Pinpoint the cell where the given text exists, returning its [x, y] midpoint coordinate. 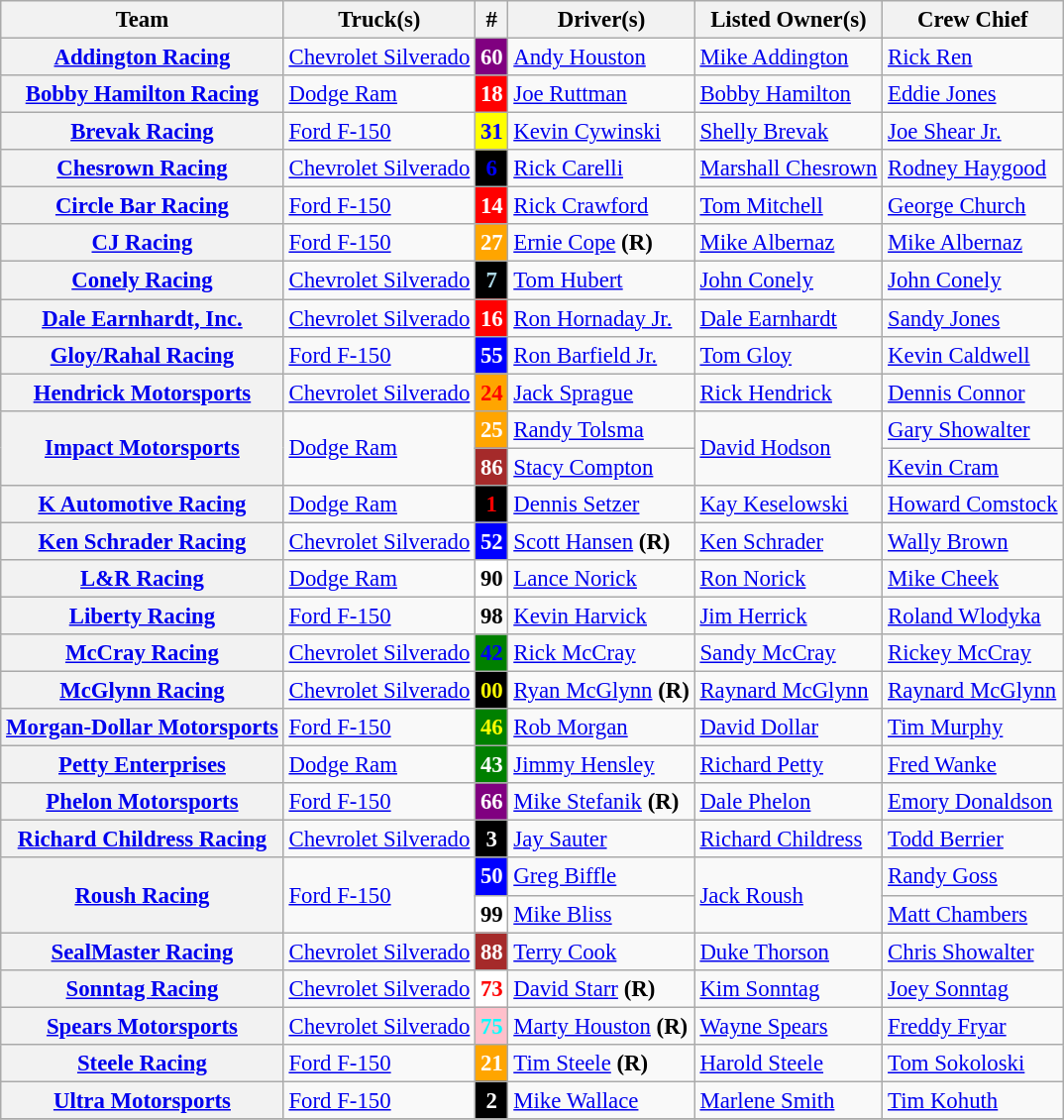
Howard Comstock [973, 504]
Joe Ruttman [601, 94]
Ryan McGlynn (R) [601, 691]
K Automotive Racing [143, 504]
Ron Hornaday Jr. [601, 318]
Brevak Racing [143, 132]
Harold Steele [789, 1064]
88 [491, 952]
Spears Motorsports [143, 1026]
David Hodson [789, 448]
Liberty Racing [143, 616]
Randy Goss [973, 877]
Mike Wallace [601, 1100]
31 [491, 132]
Impact Motorsports [143, 448]
David Dollar [789, 728]
Kevin Caldwell [973, 355]
Mike Cheek [973, 579]
Bobby Hamilton [789, 94]
Truck(s) [378, 20]
Roland Wlodyka [973, 616]
Shelly Brevak [789, 132]
66 [491, 802]
3 [491, 840]
SealMaster Racing [143, 952]
Jimmy Hensley [601, 765]
Jack Sprague [601, 392]
42 [491, 653]
Richard Petty [789, 765]
Ron Barfield Jr. [601, 355]
Sonntag Racing [143, 988]
David Starr (R) [601, 988]
46 [491, 728]
Dennis Connor [973, 392]
99 [491, 914]
Rob Morgan [601, 728]
Tom Gloy [789, 355]
Eddie Jones [973, 94]
86 [491, 467]
Steele Racing [143, 1064]
Kim Sonntag [789, 988]
Tim Steele (R) [601, 1064]
Lance Norick [601, 579]
Team [143, 20]
Jay Sauter [601, 840]
24 [491, 392]
7 [491, 280]
Dennis Setzer [601, 504]
Ultra Motorsports [143, 1100]
Rick Crawford [601, 206]
Dale Phelon [789, 802]
Petty Enterprises [143, 765]
Greg Biffle [601, 877]
Hendrick Motorsports [143, 392]
Ron Norick [789, 579]
Ken Schrader Racing [143, 541]
Rick Carelli [601, 168]
Morgan-Dollar Motorsports [143, 728]
Jim Herrick [789, 616]
Tom Hubert [601, 280]
Sandy Jones [973, 318]
Andy Houston [601, 57]
Conely Racing [143, 280]
16 [491, 318]
Emory Donaldson [973, 802]
Kevin Cram [973, 467]
14 [491, 206]
Freddy Fryar [973, 1026]
Todd Berrier [973, 840]
52 [491, 541]
Kay Keselowski [789, 504]
60 [491, 57]
# [491, 20]
L&R Racing [143, 579]
Marshall Chesrown [789, 168]
Kevin Cywinski [601, 132]
Richard Childress Racing [143, 840]
Rodney Haygood [973, 168]
Mike Addington [789, 57]
Ken Schrader [789, 541]
Roush Racing [143, 896]
Mike Stefanik (R) [601, 802]
Rick Ren [973, 57]
Randy Tolsma [601, 429]
Bobby Hamilton Racing [143, 94]
Rickey McCray [973, 653]
6 [491, 168]
Rick McCray [601, 653]
Driver(s) [601, 20]
43 [491, 765]
Kevin Harvick [601, 616]
Circle Bar Racing [143, 206]
Rick Hendrick [789, 392]
Marlene Smith [789, 1100]
Jack Roush [789, 896]
Ernie Cope (R) [601, 243]
75 [491, 1026]
CJ Racing [143, 243]
Wally Brown [973, 541]
Scott Hansen (R) [601, 541]
50 [491, 877]
Joe Shear Jr. [973, 132]
1 [491, 504]
Tom Mitchell [789, 206]
Marty Houston (R) [601, 1026]
27 [491, 243]
Addington Racing [143, 57]
98 [491, 616]
Wayne Spears [789, 1026]
Phelon Motorsports [143, 802]
73 [491, 988]
Fred Wanke [973, 765]
25 [491, 429]
Duke Thorson [789, 952]
Chris Showalter [973, 952]
Richard Childress [789, 840]
Tom Sokoloski [973, 1064]
Crew Chief [973, 20]
Terry Cook [601, 952]
George Church [973, 206]
Gloy/Rahal Racing [143, 355]
Gary Showalter [973, 429]
McCray Racing [143, 653]
00 [491, 691]
21 [491, 1064]
Sandy McCray [789, 653]
Tim Kohuth [973, 1100]
55 [491, 355]
90 [491, 579]
Listed Owner(s) [789, 20]
Mike Bliss [601, 914]
Stacy Compton [601, 467]
2 [491, 1100]
Matt Chambers [973, 914]
Dale Earnhardt [789, 318]
McGlynn Racing [143, 691]
Tim Murphy [973, 728]
18 [491, 94]
Chesrown Racing [143, 168]
Dale Earnhardt, Inc. [143, 318]
Joey Sonntag [973, 988]
